Find where the given text appears and provide that cell's center as [X, Y] coordinate. 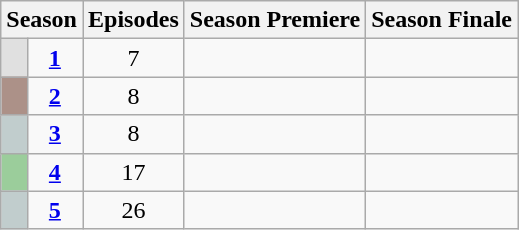
4 [54, 172]
17 [133, 172]
2 [54, 96]
5 [54, 210]
3 [54, 134]
Season [42, 20]
26 [133, 210]
Season Premiere [274, 20]
Episodes [133, 20]
Season Finale [442, 20]
1 [54, 58]
7 [133, 58]
